Output the (X, Y) coordinate of the center of the cell containing the given text.  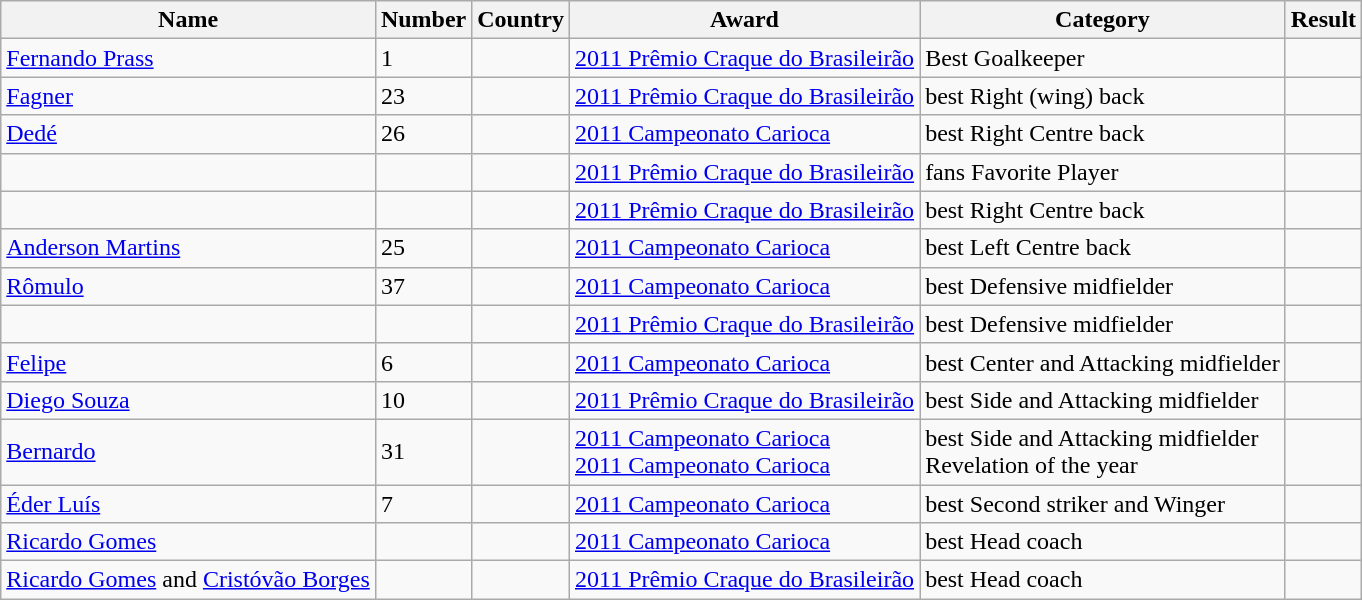
Fagner (188, 96)
best Side and Attacking midfielder Revelation of the year (1103, 452)
7 (423, 503)
23 (423, 96)
Ricardo Gomes (188, 542)
25 (423, 248)
Anderson Martins (188, 248)
Bernardo (188, 452)
1 (423, 58)
Name (188, 20)
best Right (wing) back (1103, 96)
best Left Centre back (1103, 248)
Fernando Prass (188, 58)
fans Favorite Player (1103, 172)
Felipe (188, 362)
Country (521, 20)
10 (423, 400)
37 (423, 286)
Award (744, 20)
6 (423, 362)
Diego Souza (188, 400)
2011 Campeonato Carioca 2011 Campeonato Carioca (744, 452)
Éder Luís (188, 503)
26 (423, 134)
best Second striker and Winger (1103, 503)
Rômulo (188, 286)
Best Goalkeeper (1103, 58)
Result (1323, 20)
Category (1103, 20)
Number (423, 20)
best Center and Attacking midfielder (1103, 362)
best Side and Attacking midfielder (1103, 400)
Ricardo Gomes and Cristóvão Borges (188, 580)
31 (423, 452)
Dedé (188, 134)
